Return (x, y) of the center of cell containing provided text 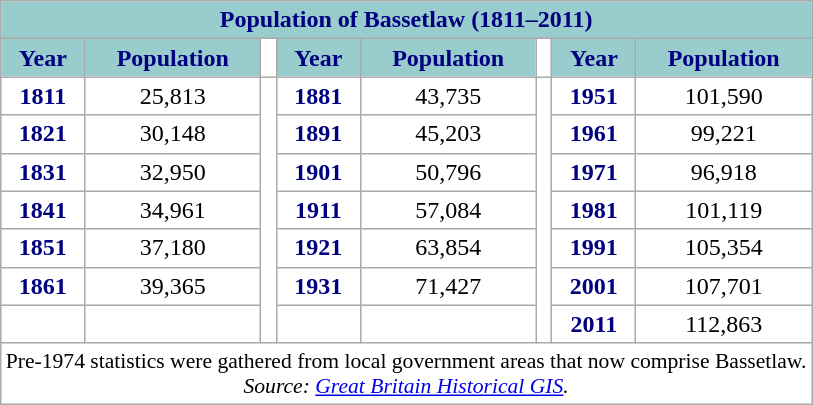
1811 (43, 96)
37,180 (173, 248)
1851 (43, 248)
34,961 (173, 210)
43,735 (448, 96)
2001 (594, 286)
1991 (594, 248)
1961 (594, 134)
101,590 (724, 96)
1981 (594, 210)
99,221 (724, 134)
32,950 (173, 172)
1971 (594, 172)
1841 (43, 210)
2011 (594, 324)
101,119 (724, 210)
39,365 (173, 286)
Pre-1974 statistics were gathered from local government areas that now comprise Bassetlaw.Source: Great Britain Historical GIS. (406, 374)
1861 (43, 286)
1831 (43, 172)
1901 (318, 172)
107,701 (724, 286)
1921 (318, 248)
1881 (318, 96)
45,203 (448, 134)
1911 (318, 210)
1931 (318, 286)
71,427 (448, 286)
1891 (318, 134)
30,148 (173, 134)
1821 (43, 134)
112,863 (724, 324)
96,918 (724, 172)
63,854 (448, 248)
105,354 (724, 248)
Population of Bassetlaw (1811–2011) (406, 20)
1951 (594, 96)
25,813 (173, 96)
57,084 (448, 210)
50,796 (448, 172)
